Return the (X, Y) coordinate for the center point of the cell that contains the specified text.  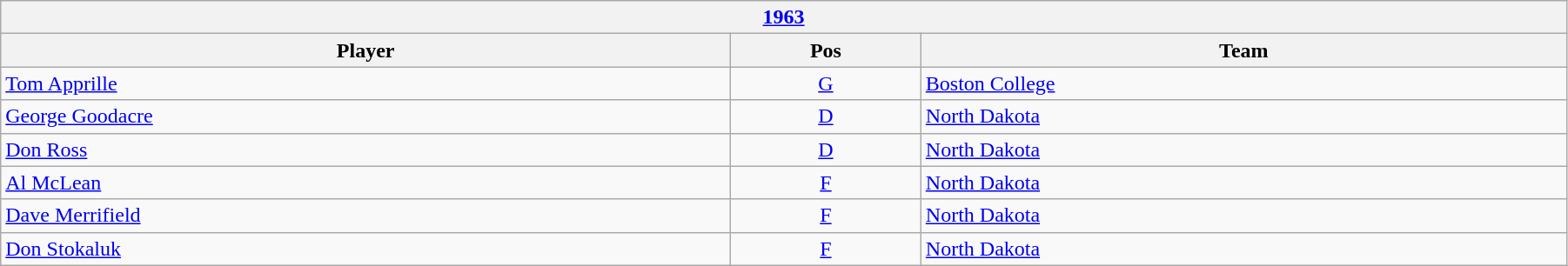
Boston College (1243, 83)
1963 (784, 17)
Team (1243, 50)
George Goodacre (365, 116)
Don Ross (365, 150)
Player (365, 50)
Tom Apprille (365, 83)
Dave Merrifield (365, 216)
Don Stokaluk (365, 249)
Pos (827, 50)
Al McLean (365, 183)
G (827, 83)
